For the text-containing cell, return its midpoint in [X, Y] coordinate format. 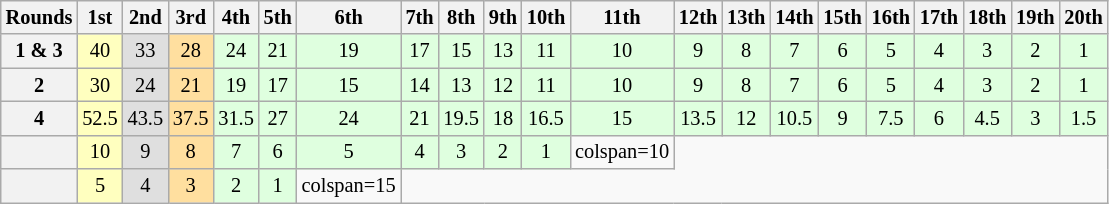
27 [278, 118]
colspan=10 [622, 152]
10th [546, 17]
colspan=15 [349, 186]
33 [146, 51]
16.5 [546, 118]
14 [420, 85]
1.5 [1083, 118]
12th [698, 17]
19.5 [462, 118]
4.5 [987, 118]
16th [891, 17]
2nd [146, 17]
5th [278, 17]
6th [349, 17]
4th [236, 17]
9th [503, 17]
1st [100, 17]
30 [100, 85]
18 [503, 118]
52.5 [100, 118]
17th [939, 17]
7th [420, 17]
43.5 [146, 118]
8th [462, 17]
10.5 [794, 118]
1 & 3 [40, 51]
14th [794, 17]
18th [987, 17]
15th [842, 17]
20th [1083, 17]
7.5 [891, 118]
11th [622, 17]
37.5 [190, 118]
31.5 [236, 118]
13th [746, 17]
28 [190, 51]
40 [100, 51]
13.5 [698, 118]
3rd [190, 17]
Rounds [40, 17]
19th [1035, 17]
